Identify which cell holds the provided text, then report its [x, y] central coordinate. 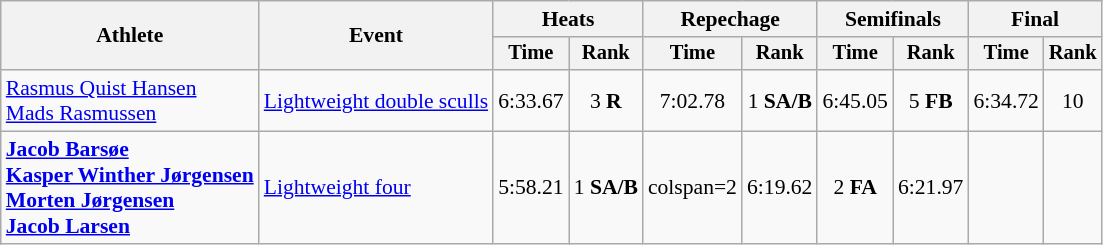
5:58.21 [530, 188]
Semifinals [892, 19]
10 [1073, 100]
6:34.72 [1006, 100]
2 FA [854, 188]
6:21.97 [930, 188]
Event [376, 36]
7:02.78 [692, 100]
6:33.67 [530, 100]
6:19.62 [780, 188]
colspan=2 [692, 188]
Heats [568, 19]
Final [1034, 19]
3 R [606, 100]
Jacob BarsøeKasper Winther JørgensenMorten JørgensenJacob Larsen [130, 188]
Repechage [730, 19]
6:45.05 [854, 100]
5 FB [930, 100]
Lightweight double sculls [376, 100]
Lightweight four [376, 188]
Athlete [130, 36]
Rasmus Quist HansenMads Rasmussen [130, 100]
